From the cell containing the given text, extract its center point as [x, y] coordinate. 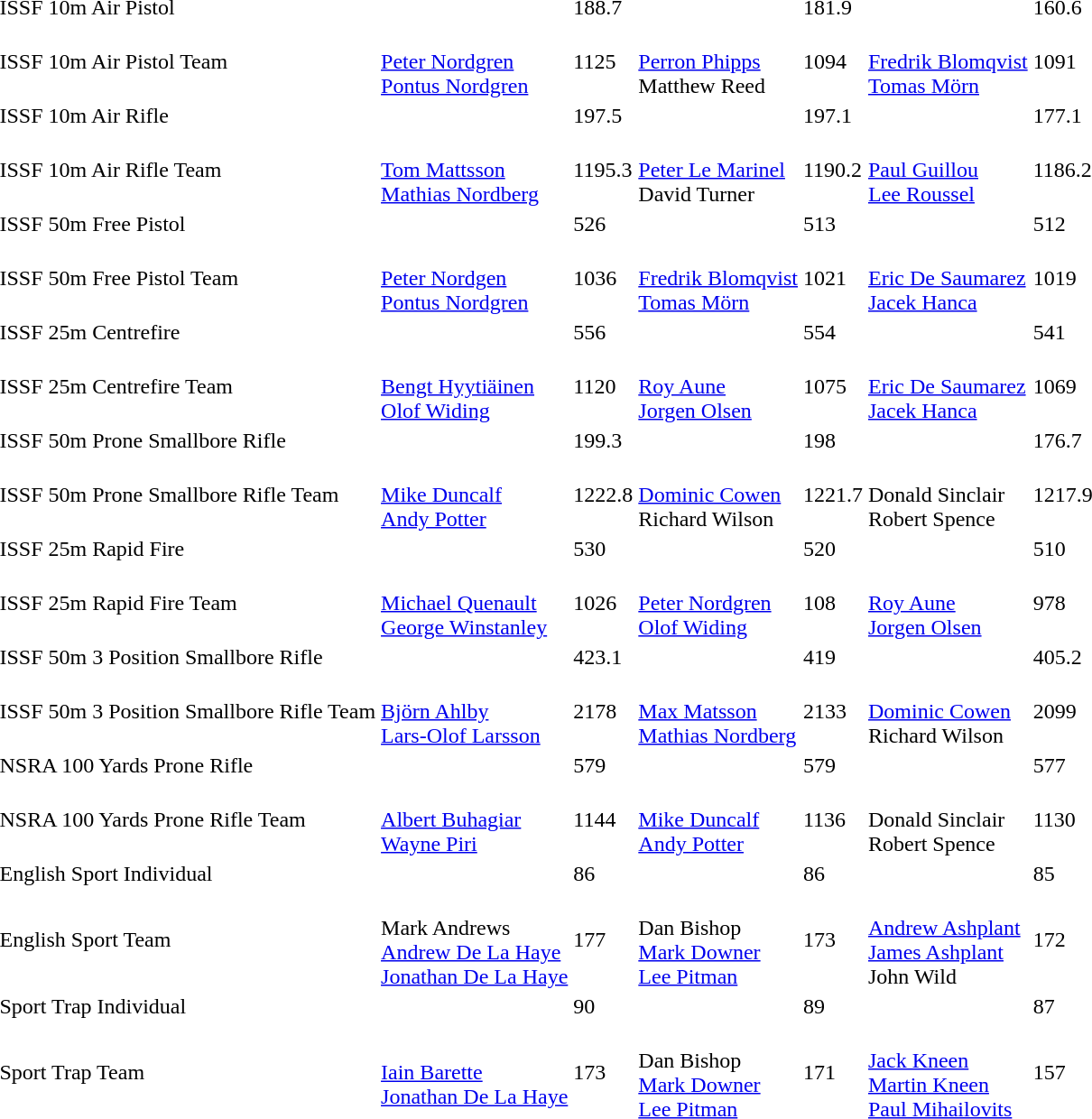
Peter Le MarinelDavid Turner [718, 170]
Peter NordgrenOlof Widing [718, 603]
Peter NordgenPontus Nordgren [475, 278]
197.1 [832, 116]
1125 [603, 61]
423.1 [603, 657]
Michael QuenaultGeorge Winstanley [475, 603]
2178 [603, 711]
1221.7 [832, 495]
1075 [832, 386]
1036 [603, 278]
513 [832, 224]
2133 [832, 711]
554 [832, 332]
556 [603, 332]
177 [603, 940]
1190.2 [832, 170]
198 [832, 440]
108 [832, 603]
Björn AhlbyLars-Olof Larsson [475, 711]
419 [832, 657]
199.3 [603, 440]
Dan BishopMark DownerLee Pitman [718, 940]
Peter NordgrenPontus Nordgren [475, 61]
1021 [832, 278]
1026 [603, 603]
Albert BuhagiarWayne Piri [475, 819]
1120 [603, 386]
1222.8 [603, 495]
Paul GuillouLee Roussel [948, 170]
520 [832, 549]
530 [603, 549]
Perron PhippsMatthew Reed [718, 61]
1094 [832, 61]
1195.3 [603, 170]
89 [832, 1006]
Andrew AshplantJames AshplantJohn Wild [948, 940]
197.5 [603, 116]
526 [603, 224]
173 [832, 940]
1144 [603, 819]
Max MatssonMathias Nordberg [718, 711]
Bengt HyytiäinenOlof Widing [475, 386]
1136 [832, 819]
90 [603, 1006]
Tom MattssonMathias Nordberg [475, 170]
Mark AndrewsAndrew De La HayeJonathan De La Haye [475, 940]
